Extract the [x, y] coordinate from the center of the cell holding the provided text.  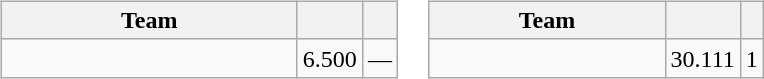
1 [752, 58]
6.500 [330, 58]
— [380, 58]
30.111 [702, 58]
